Provide the [x, y] coordinate of the cell's center where the given text is located.  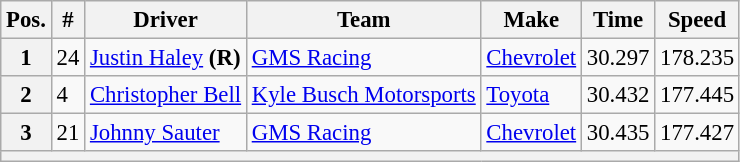
1 [26, 58]
Christopher Bell [166, 95]
177.427 [698, 133]
Speed [698, 20]
Time [618, 20]
Kyle Busch Motorsports [364, 95]
30.297 [618, 58]
Justin Haley (R) [166, 58]
21 [68, 133]
30.435 [618, 133]
178.235 [698, 58]
Johnny Sauter [166, 133]
3 [26, 133]
Driver [166, 20]
24 [68, 58]
2 [26, 95]
177.445 [698, 95]
Toyota [531, 95]
4 [68, 95]
Make [531, 20]
30.432 [618, 95]
Pos. [26, 20]
Team [364, 20]
# [68, 20]
